Find where the given text appears and provide that cell's center as [x, y] coordinate. 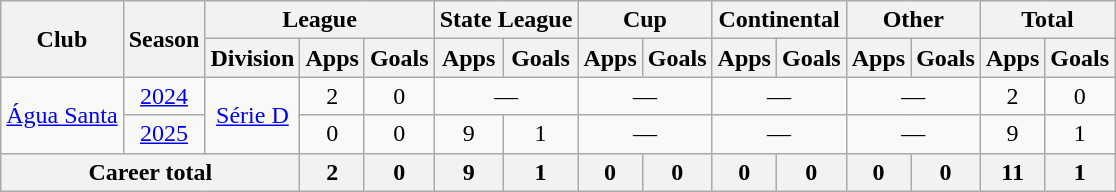
Série D [252, 115]
Continental [779, 20]
2024 [164, 96]
Club [62, 39]
11 [1012, 172]
2025 [164, 134]
State League [506, 20]
Água Santa [62, 115]
Career total [150, 172]
Season [164, 39]
League [320, 20]
Cup [645, 20]
Total [1047, 20]
Other [913, 20]
Division [252, 58]
